For the text-containing cell, return its midpoint in (x, y) coordinate format. 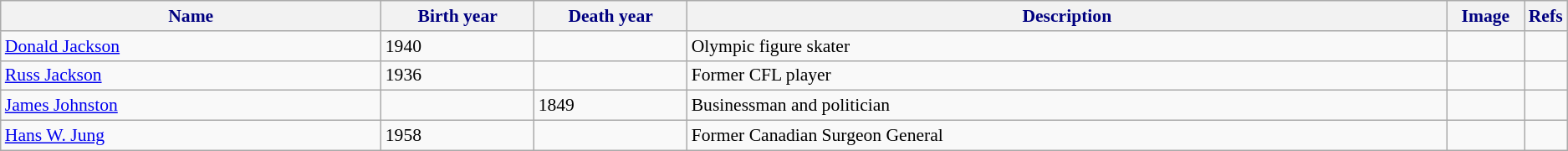
1940 (458, 46)
Businessman and politician (1067, 106)
Former Canadian Surgeon General (1067, 136)
1958 (458, 136)
Russ Jackson (191, 75)
Birth year (458, 16)
Name (191, 16)
Hans W. Jung (191, 136)
Former CFL player (1067, 75)
1849 (610, 106)
Image (1485, 16)
Refs (1545, 16)
Death year (610, 16)
James Johnston (191, 106)
1936 (458, 75)
Description (1067, 16)
Olympic figure skater (1067, 46)
Donald Jackson (191, 46)
